Scan for the cell matching the given text and deliver its (X, Y) coordinate at center. 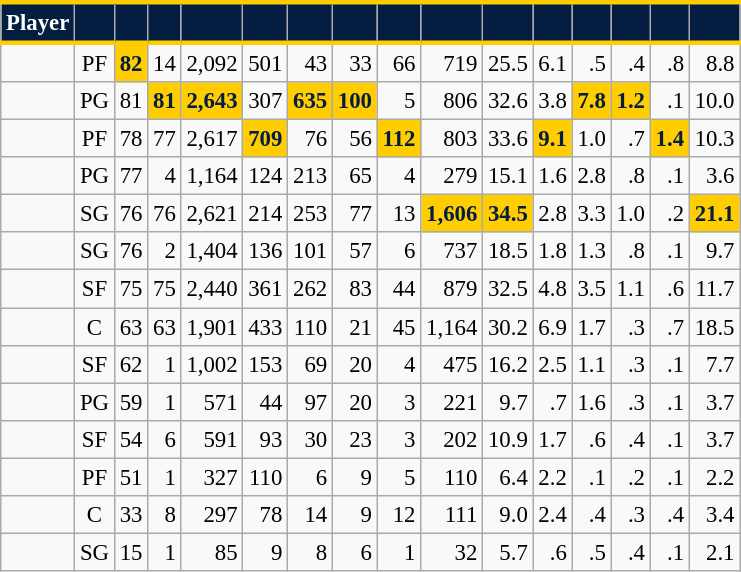
221 (452, 402)
591 (212, 439)
6.9 (552, 327)
54 (130, 439)
3.4 (714, 515)
Player (38, 22)
51 (130, 477)
57 (354, 251)
10.0 (714, 101)
5.7 (508, 552)
719 (452, 62)
153 (266, 364)
15.1 (508, 176)
93 (266, 439)
6.1 (552, 62)
2.4 (552, 515)
12 (399, 515)
3.8 (552, 101)
34.5 (508, 214)
136 (266, 251)
2,643 (212, 101)
85 (212, 552)
635 (310, 101)
9.1 (552, 139)
3.6 (714, 176)
709 (266, 139)
56 (354, 139)
112 (399, 139)
253 (310, 214)
2,617 (212, 139)
806 (452, 101)
62 (130, 364)
101 (310, 251)
3.5 (592, 289)
1.8 (552, 251)
30 (310, 439)
1,901 (212, 327)
2,092 (212, 62)
69 (310, 364)
879 (452, 289)
124 (266, 176)
111 (452, 515)
1.3 (592, 251)
16.2 (508, 364)
3.3 (592, 214)
2,440 (212, 289)
737 (452, 251)
2 (164, 251)
30.2 (508, 327)
1.2 (630, 101)
32.5 (508, 289)
100 (354, 101)
83 (354, 289)
213 (310, 176)
2.5 (552, 364)
279 (452, 176)
23 (354, 439)
82 (130, 62)
297 (212, 515)
15 (130, 552)
10.3 (714, 139)
7.8 (592, 101)
21 (354, 327)
4.8 (552, 289)
501 (266, 62)
32 (452, 552)
361 (266, 289)
202 (452, 439)
1,404 (212, 251)
21.1 (714, 214)
433 (266, 327)
25.5 (508, 62)
1.4 (670, 139)
11.7 (714, 289)
9.0 (508, 515)
475 (452, 364)
1,606 (452, 214)
13 (399, 214)
571 (212, 402)
7.7 (714, 364)
33.6 (508, 139)
97 (310, 402)
43 (310, 62)
65 (354, 176)
59 (130, 402)
803 (452, 139)
10.9 (508, 439)
262 (310, 289)
6.4 (508, 477)
32.6 (508, 101)
45 (399, 327)
8.8 (714, 62)
2,621 (212, 214)
66 (399, 62)
214 (266, 214)
327 (212, 477)
1,002 (212, 364)
307 (266, 101)
2.1 (714, 552)
